For the text-containing cell, return its midpoint in [x, y] coordinate format. 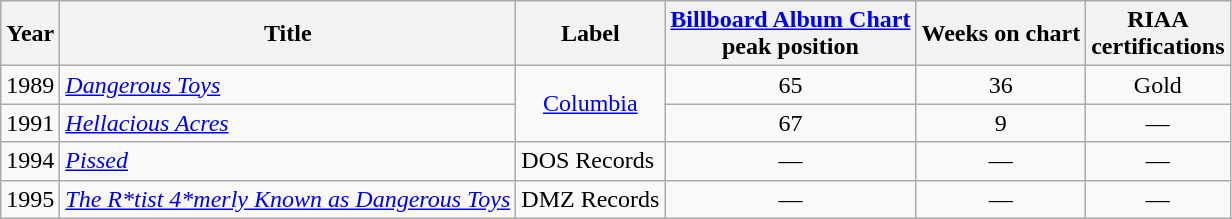
1989 [30, 85]
1991 [30, 123]
Billboard Album Chartpeak position [790, 34]
1994 [30, 161]
The R*tist 4*merly Known as Dangerous Toys [288, 199]
Dangerous Toys [288, 85]
Weeks on chart [1001, 34]
Title [288, 34]
Label [590, 34]
Hellacious Acres [288, 123]
DOS Records [590, 161]
Columbia [590, 104]
RIAAcertifications [1158, 34]
9 [1001, 123]
1995 [30, 199]
Year [30, 34]
Gold [1158, 85]
67 [790, 123]
36 [1001, 85]
65 [790, 85]
DMZ Records [590, 199]
Pissed [288, 161]
